Extract the [X, Y] coordinate from the center of the cell holding the provided text.  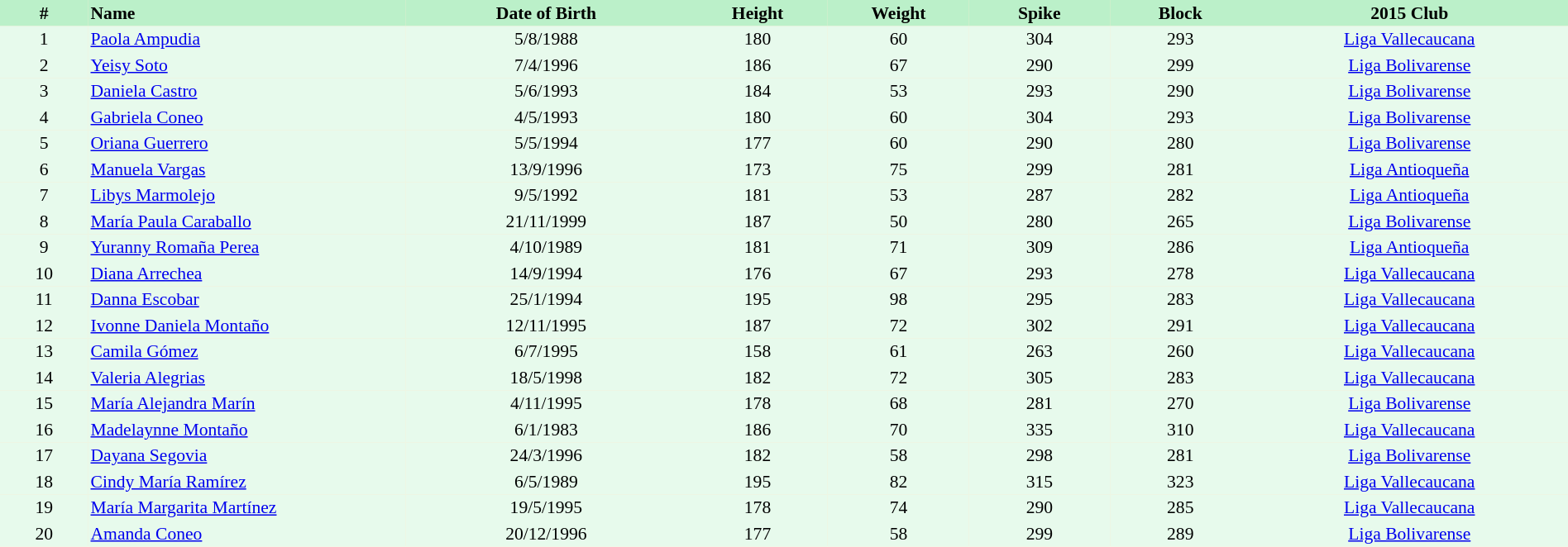
289 [1180, 534]
13 [44, 352]
14/9/1994 [546, 273]
María Paula Caraballo [246, 221]
176 [758, 273]
70 [898, 430]
15 [44, 403]
10 [44, 273]
Amanda Coneo [246, 534]
5/5/1994 [546, 144]
24/3/1996 [546, 456]
4 [44, 117]
68 [898, 403]
305 [1040, 378]
Cindy María Ramírez [246, 482]
6 [44, 169]
263 [1040, 352]
1 [44, 40]
173 [758, 169]
6/5/1989 [546, 482]
260 [1180, 352]
9 [44, 248]
Height [758, 13]
335 [1040, 430]
7/4/1996 [546, 65]
25/1/1994 [546, 299]
98 [898, 299]
Spike [1040, 13]
158 [758, 352]
310 [1180, 430]
4/5/1993 [546, 117]
74 [898, 507]
2 [44, 65]
323 [1180, 482]
61 [898, 352]
4/10/1989 [546, 248]
82 [898, 482]
20 [44, 534]
11 [44, 299]
18 [44, 482]
14 [44, 378]
184 [758, 91]
Date of Birth [546, 13]
270 [1180, 403]
Daniela Castro [246, 91]
Weight [898, 13]
Madelaynne Montaño [246, 430]
Diana Arrechea [246, 273]
6/7/1995 [546, 352]
María Alejandra Marín [246, 403]
Valeria Alegrias [246, 378]
4/11/1995 [546, 403]
Libys Marmolejo [246, 195]
5 [44, 144]
302 [1040, 326]
# [44, 13]
Yuranny Romaña Perea [246, 248]
71 [898, 248]
315 [1040, 482]
Manuela Vargas [246, 169]
295 [1040, 299]
265 [1180, 221]
285 [1180, 507]
2015 Club [1409, 13]
Name [246, 13]
Paola Ampudia [246, 40]
50 [898, 221]
17 [44, 456]
9/5/1992 [546, 195]
19 [44, 507]
7 [44, 195]
Ivonne Daniela Montaño [246, 326]
13/9/1996 [546, 169]
8 [44, 221]
Block [1180, 13]
278 [1180, 273]
286 [1180, 248]
282 [1180, 195]
298 [1040, 456]
Yeisy Soto [246, 65]
12/11/1995 [546, 326]
16 [44, 430]
Gabriela Coneo [246, 117]
5/8/1988 [546, 40]
291 [1180, 326]
Camila Gómez [246, 352]
Dayana Segovia [246, 456]
Danna Escobar [246, 299]
María Margarita Martínez [246, 507]
6/1/1983 [546, 430]
5/6/1993 [546, 91]
20/12/1996 [546, 534]
21/11/1999 [546, 221]
12 [44, 326]
19/5/1995 [546, 507]
Oriana Guerrero [246, 144]
309 [1040, 248]
287 [1040, 195]
18/5/1998 [546, 378]
75 [898, 169]
3 [44, 91]
